Determine the (X, Y) coordinate at the center of the cell enclosing the given text.  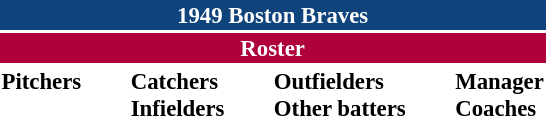
1949 Boston Braves (272, 15)
Roster (272, 48)
